For the text-containing cell, return its midpoint in (X, Y) coordinate format. 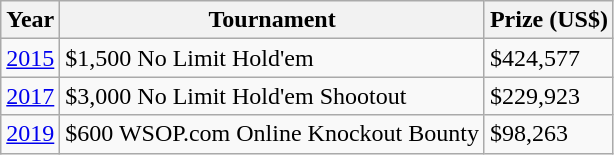
$600 WSOP.com Online Knockout Bounty (272, 134)
2017 (30, 96)
Prize (US$) (548, 20)
2015 (30, 58)
$229,923 (548, 96)
$98,263 (548, 134)
Year (30, 20)
2019 (30, 134)
$1,500 No Limit Hold'em (272, 58)
$3,000 No Limit Hold'em Shootout (272, 96)
Tournament (272, 20)
$424,577 (548, 58)
